Capture the cell that displays the provided text and extract its (X, Y) central coordinate. 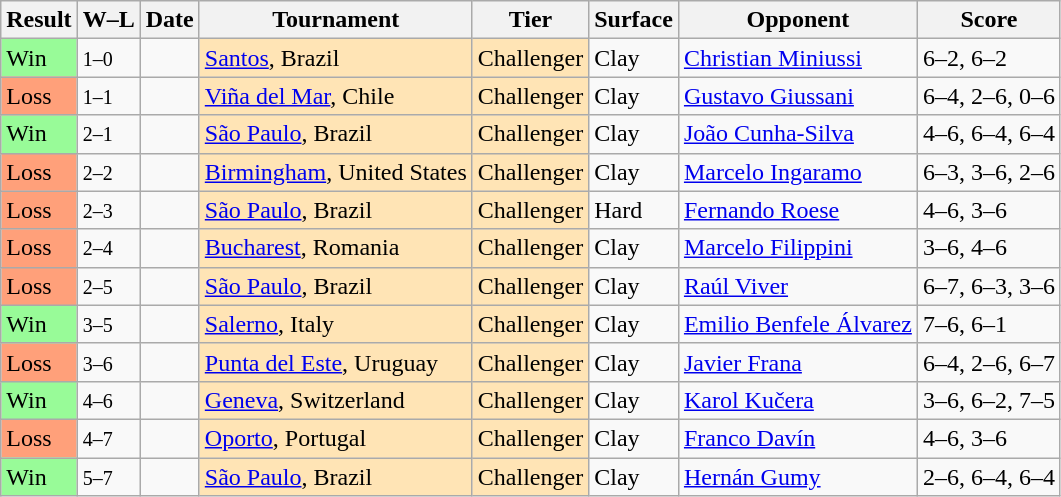
3–6 (108, 362)
Date (170, 20)
5–7 (108, 477)
João Cunha-Silva (798, 134)
Franco Davín (798, 438)
Christian Miniussi (798, 58)
Geneva, Switzerland (336, 400)
Emilio Benfele Álvarez (798, 324)
6–2, 6–2 (988, 58)
Gustavo Giussani (798, 96)
1–1 (108, 96)
W–L (108, 20)
Javier Frana (798, 362)
3–6, 4–6 (988, 248)
Score (988, 20)
Marcelo Ingaramo (798, 172)
Marcelo Filippini (798, 248)
4–6, 6–4, 6–4 (988, 134)
Oporto, Portugal (336, 438)
2–1 (108, 134)
2–2 (108, 172)
6–3, 3–6, 2–6 (988, 172)
2–4 (108, 248)
Tournament (336, 20)
3–6, 6–2, 7–5 (988, 400)
Bucharest, Romania (336, 248)
Karol Kučera (798, 400)
2–3 (108, 210)
Salerno, Italy (336, 324)
3–5 (108, 324)
1–0 (108, 58)
Santos, Brazil (336, 58)
Hard (634, 210)
6–4, 2–6, 0–6 (988, 96)
Tier (530, 20)
7–6, 6–1 (988, 324)
Opponent (798, 20)
Viña del Mar, Chile (336, 96)
6–4, 2–6, 6–7 (988, 362)
Hernán Gumy (798, 477)
Punta del Este, Uruguay (336, 362)
Surface (634, 20)
Raúl Viver (798, 286)
Birmingham, United States (336, 172)
4–7 (108, 438)
Fernando Roese (798, 210)
6–7, 6–3, 3–6 (988, 286)
2–5 (108, 286)
4–6 (108, 400)
Result (39, 20)
2–6, 6–4, 6–4 (988, 477)
